Locate the cell with the specified text and output its [x, y] center coordinate. 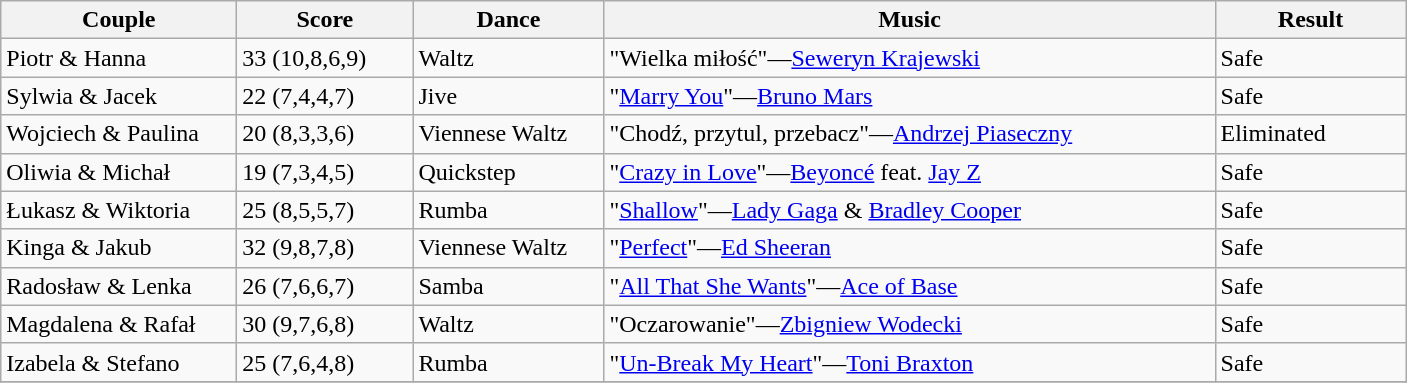
Łukasz & Wiktoria [119, 210]
"Perfect"—Ed Sheeran [910, 248]
"Oczarowanie"—Zbigniew Wodecki [910, 324]
19 (7,3,4,5) [325, 172]
Dance [508, 20]
"Un-Break My Heart"—Toni Braxton [910, 362]
Samba [508, 286]
Izabela & Stefano [119, 362]
30 (9,7,6,8) [325, 324]
"All That She Wants"—Ace of Base [910, 286]
22 (7,4,4,7) [325, 96]
"Crazy in Love"—Beyoncé feat. Jay Z [910, 172]
"Chodź, przytul, przebacz"—Andrzej Piaseczny [910, 134]
Wojciech & Paulina [119, 134]
Result [1310, 20]
"Wielka miłość"—Seweryn Krajewski [910, 58]
Couple [119, 20]
Piotr & Hanna [119, 58]
Quickstep [508, 172]
20 (8,3,3,6) [325, 134]
25 (8,5,5,7) [325, 210]
Music [910, 20]
Jive [508, 96]
Radosław & Lenka [119, 286]
33 (10,8,6,9) [325, 58]
Oliwia & Michał [119, 172]
Magdalena & Rafał [119, 324]
"Marry You"—Bruno Mars [910, 96]
Sylwia & Jacek [119, 96]
Eliminated [1310, 134]
26 (7,6,6,7) [325, 286]
Score [325, 20]
"Shallow"—Lady Gaga & Bradley Cooper [910, 210]
25 (7,6,4,8) [325, 362]
32 (9,8,7,8) [325, 248]
Kinga & Jakub [119, 248]
